Provide the (x, y) coordinate of the cell's center where the given text is located.  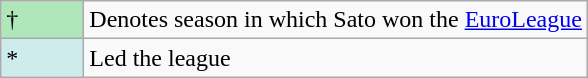
* (42, 58)
† (42, 20)
Led the league (336, 58)
Denotes season in which Sato won the EuroLeague (336, 20)
